Return [x, y] of the center of cell containing provided text 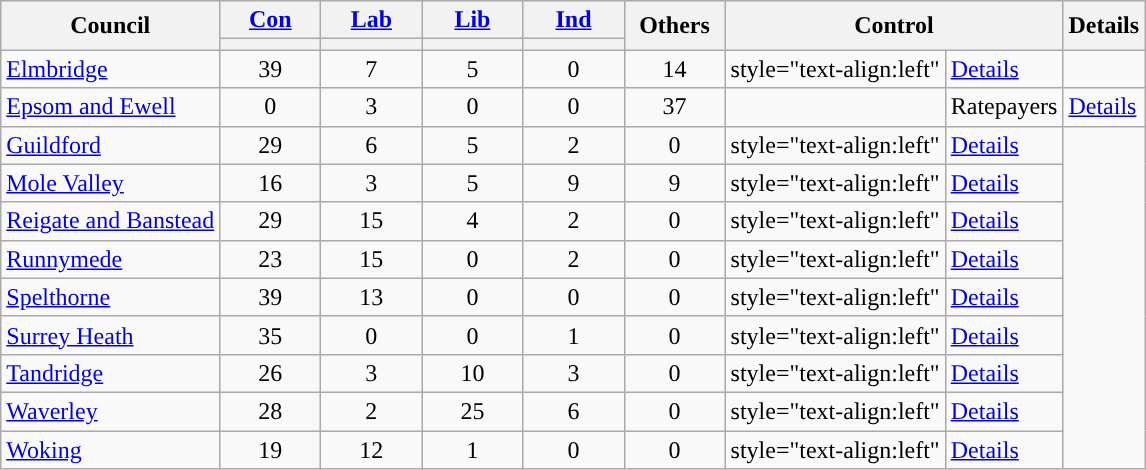
Others [674, 26]
Elmbridge [110, 69]
13 [372, 297]
Waverley [110, 411]
12 [372, 449]
Council [110, 26]
Con [270, 20]
Lab [372, 20]
Reigate and Banstead [110, 221]
Tandridge [110, 373]
Ratepayers [1004, 107]
Runnymede [110, 259]
Spelthorne [110, 297]
Control [894, 26]
14 [674, 69]
35 [270, 335]
37 [674, 107]
Woking [110, 449]
7 [372, 69]
4 [472, 221]
Epsom and Ewell [110, 107]
25 [472, 411]
26 [270, 373]
Lib [472, 20]
19 [270, 449]
10 [472, 373]
Ind [574, 20]
16 [270, 183]
Guildford [110, 145]
Mole Valley [110, 183]
23 [270, 259]
Surrey Heath [110, 335]
28 [270, 411]
